From the cell containing the given text, extract its center point as [x, y] coordinate. 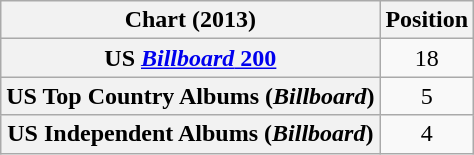
Position [427, 20]
5 [427, 96]
US Independent Albums (Billboard) [190, 134]
US Billboard 200 [190, 58]
Chart (2013) [190, 20]
US Top Country Albums (Billboard) [190, 96]
4 [427, 134]
18 [427, 58]
